Extract the (X, Y) coordinate from the center of the cell holding the provided text.  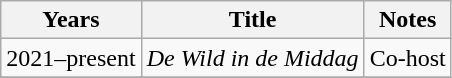
Title (252, 20)
2021–present (71, 58)
Notes (408, 20)
Co-host (408, 58)
Years (71, 20)
De Wild in de Middag (252, 58)
